Return (x, y) of the center of cell containing provided text 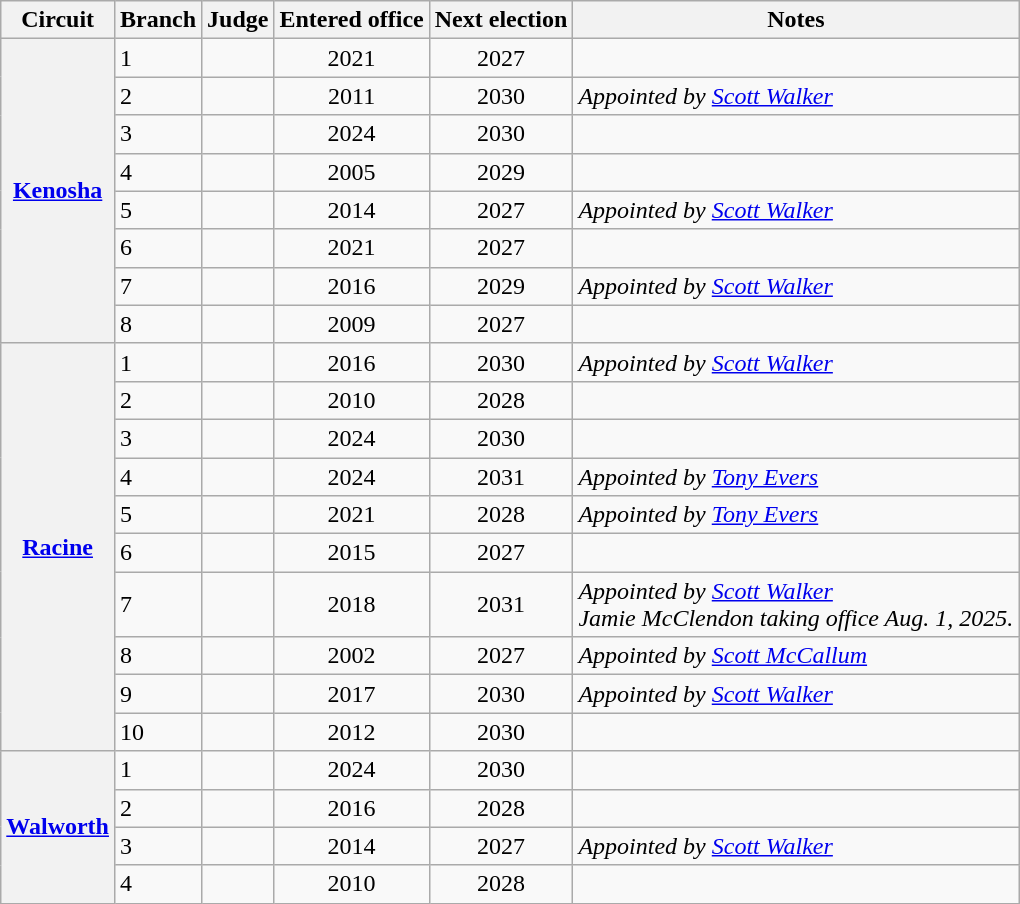
2017 (352, 694)
Entered office (352, 20)
Judge (238, 20)
10 (158, 732)
Walworth (58, 827)
9 (158, 694)
2005 (352, 172)
Appointed by Scott McCallum (796, 656)
2012 (352, 732)
Circuit (58, 20)
2009 (352, 324)
Branch (158, 20)
Appointed by Scott WalkerJamie McClendon taking office Aug. 1, 2025. (796, 604)
2015 (352, 553)
2018 (352, 604)
Racine (58, 547)
Kenosha (58, 191)
2011 (352, 96)
Notes (796, 20)
Next election (501, 20)
2002 (352, 656)
